Determine the [x, y] coordinate at the center of the cell enclosing the given text.  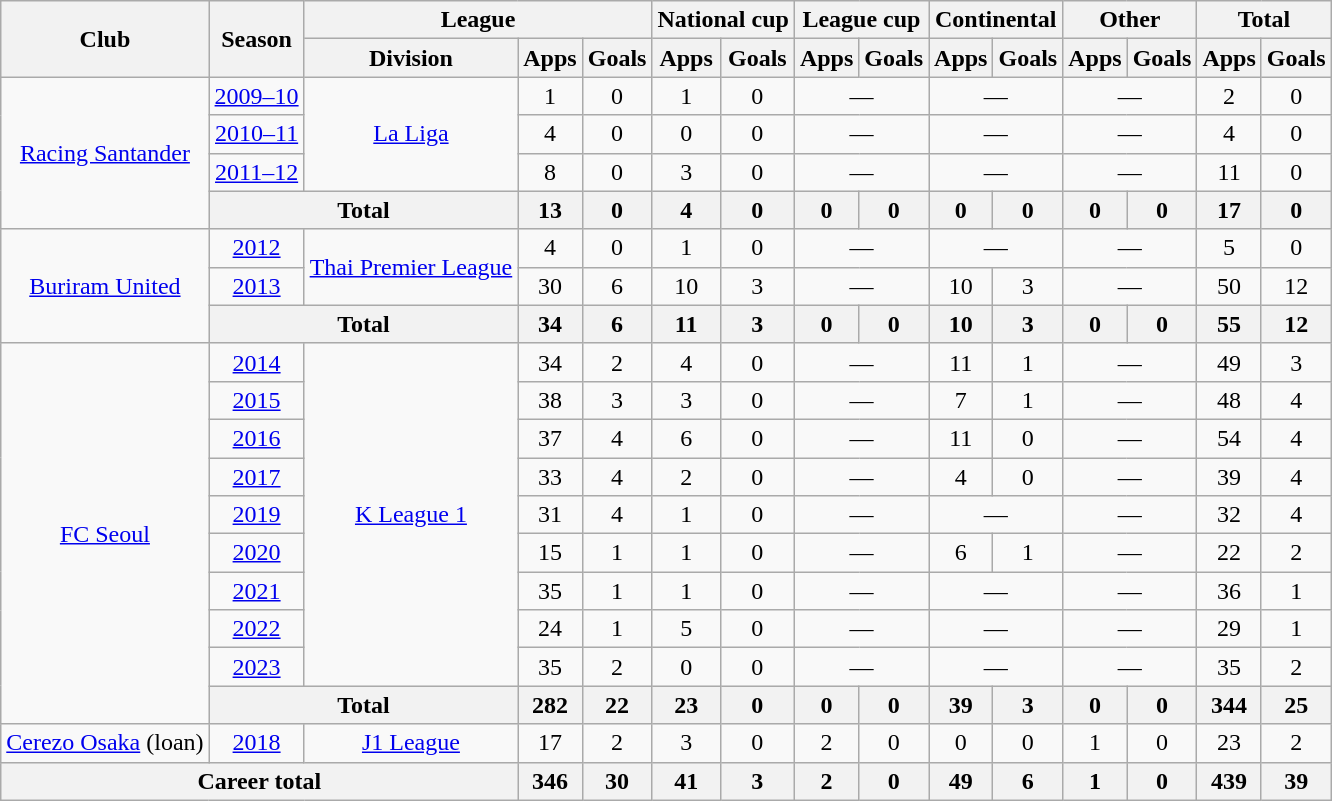
8 [550, 172]
2012 [256, 248]
25 [1296, 705]
League [478, 20]
346 [550, 781]
Other [1130, 20]
Buriram United [105, 286]
36 [1229, 591]
2019 [256, 515]
2020 [256, 553]
2010–11 [256, 134]
K League 1 [411, 514]
FC Seoul [105, 534]
Thai Premier League [411, 267]
7 [961, 400]
54 [1229, 438]
439 [1229, 781]
344 [1229, 705]
Cerezo Osaka (loan) [105, 743]
J1 League [411, 743]
29 [1229, 629]
2018 [256, 743]
Continental [996, 20]
2011–12 [256, 172]
2023 [256, 667]
Career total [260, 781]
48 [1229, 400]
National cup [723, 20]
31 [550, 515]
2009–10 [256, 96]
2015 [256, 400]
55 [1229, 324]
24 [550, 629]
33 [550, 477]
Season [256, 39]
Racing Santander [105, 153]
41 [686, 781]
La Liga [411, 134]
2021 [256, 591]
Club [105, 39]
Division [411, 58]
13 [550, 210]
38 [550, 400]
282 [550, 705]
50 [1229, 286]
2016 [256, 438]
2022 [256, 629]
League cup [861, 20]
37 [550, 438]
2017 [256, 477]
15 [550, 553]
32 [1229, 515]
2014 [256, 362]
2013 [256, 286]
